Return [X, Y] of the center of cell containing provided text 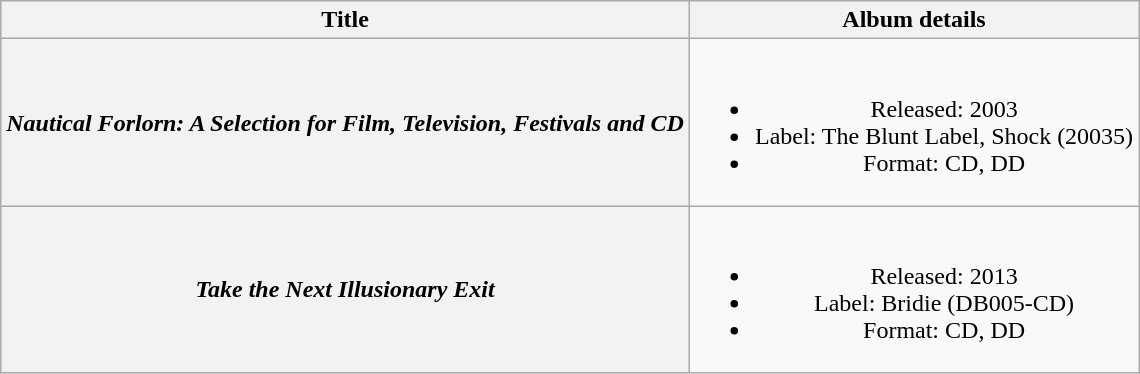
Take the Next Illusionary Exit [346, 290]
Nautical Forlorn: A Selection for Film, Television, Festivals and CD [346, 122]
Released: 2013Label: Bridie (DB005-CD)Format: CD, DD [914, 290]
Title [346, 20]
Released: 2003Label: The Blunt Label, Shock (20035)Format: CD, DD [914, 122]
Album details [914, 20]
